Output the [x, y] coordinate of the center of the cell containing the given text.  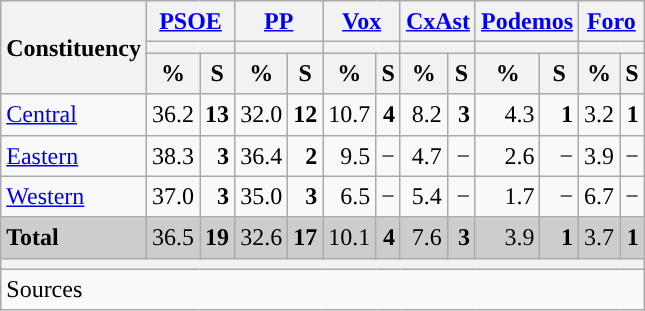
17 [306, 238]
4.7 [424, 156]
19 [218, 238]
10.1 [350, 238]
5.4 [424, 196]
36.4 [262, 156]
Eastern [74, 156]
36.5 [172, 238]
Western [74, 196]
2 [306, 156]
4.3 [507, 114]
32.0 [262, 114]
CxAst [438, 22]
Podemos [526, 22]
10.7 [350, 114]
2.6 [507, 156]
PSOE [190, 22]
1.7 [507, 196]
PP [279, 22]
3.2 [600, 114]
37.0 [172, 196]
32.6 [262, 238]
38.3 [172, 156]
Foro [612, 22]
9.5 [350, 156]
8.2 [424, 114]
Constituency [74, 48]
6.7 [600, 196]
12 [306, 114]
Vox [362, 22]
6.5 [350, 196]
7.6 [424, 238]
Total [74, 238]
13 [218, 114]
Sources [322, 290]
36.2 [172, 114]
3.7 [600, 238]
35.0 [262, 196]
Central [74, 114]
